Output the (x, y) coordinate of the center of the cell containing the given text.  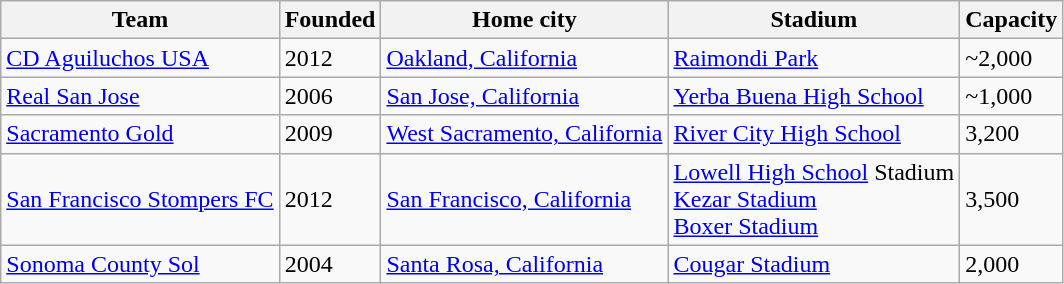
3,500 (1012, 199)
~1,000 (1012, 96)
2,000 (1012, 264)
Cougar Stadium (814, 264)
Yerba Buena High School (814, 96)
CD Aguiluchos USA (140, 58)
3,200 (1012, 134)
Lowell High School StadiumKezar StadiumBoxer Stadium (814, 199)
River City High School (814, 134)
San Francisco Stompers FC (140, 199)
Team (140, 20)
Santa Rosa, California (524, 264)
Home city (524, 20)
Oakland, California (524, 58)
West Sacramento, California (524, 134)
Sonoma County Sol (140, 264)
Sacramento Gold (140, 134)
Real San Jose (140, 96)
San Jose, California (524, 96)
2004 (330, 264)
2009 (330, 134)
Stadium (814, 20)
Capacity (1012, 20)
San Francisco, California (524, 199)
~2,000 (1012, 58)
Raimondi Park (814, 58)
2006 (330, 96)
Founded (330, 20)
